Extract the [x, y] coordinate from the center of the cell holding the provided text.  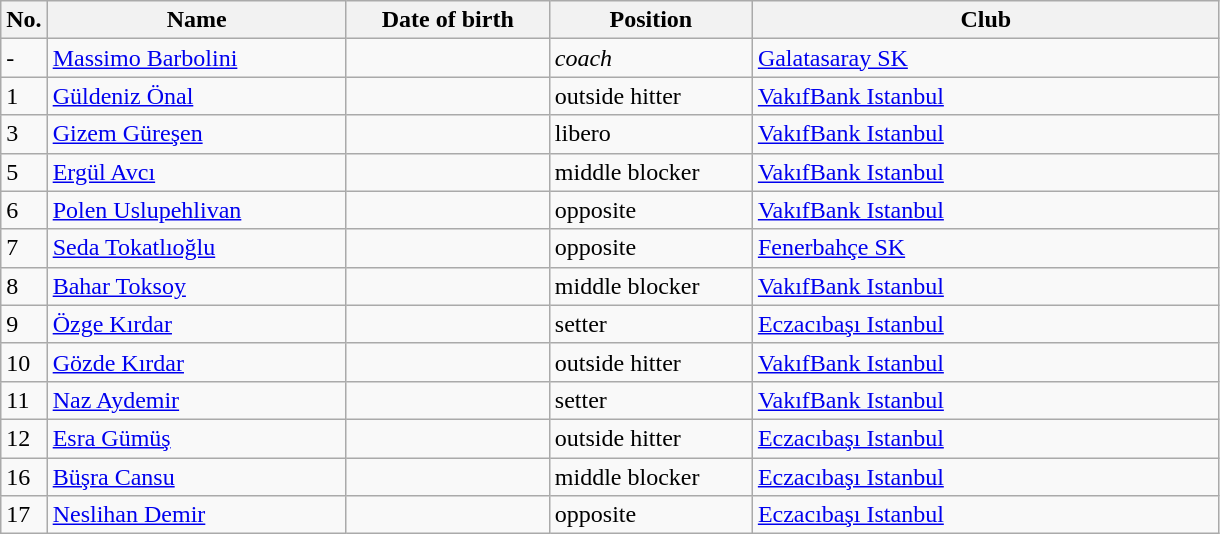
Neslihan Demir [196, 515]
Club [986, 20]
6 [24, 210]
coach [650, 58]
Esra Gümüş [196, 438]
Seda Tokatlıoğlu [196, 248]
Özge Kırdar [196, 324]
Büşra Cansu [196, 477]
No. [24, 20]
1 [24, 96]
Date of birth [448, 20]
Massimo Barbolini [196, 58]
Polen Uslupehlivan [196, 210]
12 [24, 438]
16 [24, 477]
Fenerbahçe SK [986, 248]
Güldeniz Önal [196, 96]
11 [24, 400]
7 [24, 248]
10 [24, 362]
libero [650, 134]
Gözde Kırdar [196, 362]
- [24, 58]
3 [24, 134]
8 [24, 286]
Ergül Avcı [196, 172]
17 [24, 515]
Naz Aydemir [196, 400]
Name [196, 20]
Bahar Toksoy [196, 286]
Position [650, 20]
5 [24, 172]
9 [24, 324]
Gizem Güreşen [196, 134]
Galatasaray SK [986, 58]
